Find where the given text appears and provide that cell's center as [X, Y] coordinate. 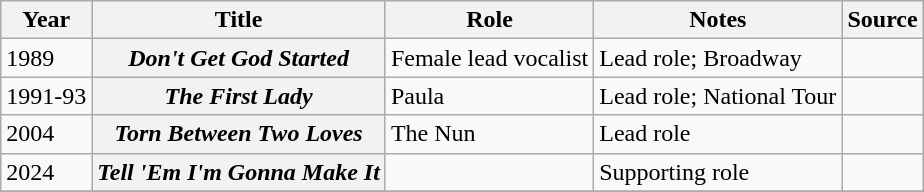
1991-93 [46, 96]
Female lead vocalist [489, 58]
Lead role; National Tour [718, 96]
Paula [489, 96]
The Nun [489, 134]
Lead role [718, 134]
Supporting role [718, 172]
Notes [718, 20]
Source [882, 20]
2024 [46, 172]
Torn Between Two Loves [239, 134]
The First Lady [239, 96]
Don't Get God Started [239, 58]
Lead role; Broadway [718, 58]
Tell 'Em I'm Gonna Make It [239, 172]
2004 [46, 134]
Year [46, 20]
Title [239, 20]
1989 [46, 58]
Role [489, 20]
